Extract the [X, Y] coordinate from the center of the cell holding the provided text.  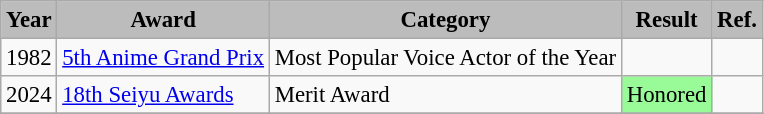
1982 [29, 58]
Honored [666, 95]
Ref. [737, 20]
Year [29, 20]
Most Popular Voice Actor of the Year [445, 58]
2024 [29, 95]
Award [163, 20]
18th Seiyu Awards [163, 95]
Merit Award [445, 95]
Category [445, 20]
Result [666, 20]
5th Anime Grand Prix [163, 58]
